Capture the cell that displays the provided text and extract its (X, Y) central coordinate. 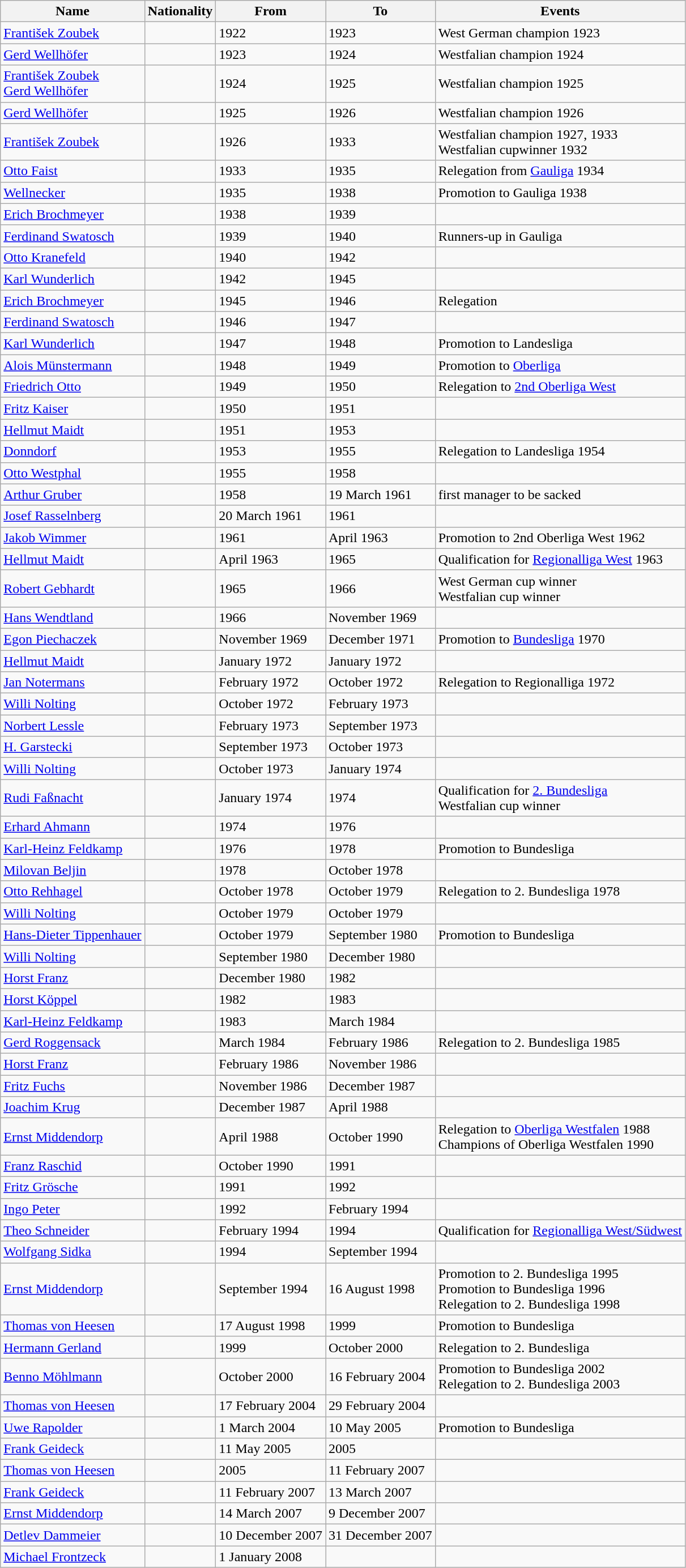
Qualification for Regionalliga West/Südwest (560, 1230)
Jan Notermans (73, 683)
Relegation (560, 301)
Events (560, 11)
16 February 2004 (380, 1377)
Westfalian champion 1927, 1933 Westfalian cupwinner 1932 (560, 142)
Donndorf (73, 451)
Gerd Roggensack (73, 1043)
Norbert Lessle (73, 726)
Promotion to Gauliga 1938 (560, 193)
first manager to be sacked (560, 495)
Relegation to 2. Bundesliga (560, 1347)
Joachim Krug (73, 1107)
9 December 2007 (380, 1514)
Relegation to Landesliga 1954 (560, 451)
13 March 2007 (380, 1492)
Qualification for 2. Bundesliga Westfalian cup winner (560, 798)
Fritz Fuchs (73, 1086)
Name (73, 11)
Ingo Peter (73, 1209)
February 1972 (271, 683)
Alois Münstermann (73, 365)
16 August 1998 (380, 1289)
Nationality (180, 11)
Otto Kranefeld (73, 257)
20 March 1961 (271, 516)
Egon Piechaczek (73, 639)
Promotion to Bundesliga 1970 (560, 639)
Milovan Beljin (73, 870)
31 December 2007 (380, 1535)
Promotion to 2nd Oberliga West 1962 (560, 538)
19 March 1961 (380, 495)
Qualification for Regionalliga West 1963 (560, 559)
From (271, 11)
Promotion to Bundesliga 2002 Relegation to 2. Bundesliga 2003 (560, 1377)
Franz Raschid (73, 1166)
1922 (271, 33)
Horst Köppel (73, 999)
14 March 2007 (271, 1514)
Otto Westphal (73, 473)
Wolfgang Sidka (73, 1252)
West German champion 1923 (560, 33)
Relegation to Regionalliga 1972 (560, 683)
Theo Schneider (73, 1230)
Fritz Kaiser (73, 408)
Promotion to 2. Bundesliga 1995 Promotion to Bundesliga 1996 Relegation to 2. Bundesliga 1998 (560, 1289)
František Zoubek Gerd Wellhöfer (73, 84)
Fritz Grösche (73, 1187)
Rudi Faßnacht (73, 798)
H. Garstecki (73, 747)
11 May 2005 (271, 1449)
29 February 2004 (380, 1405)
Relegation to Oberliga Westfalen 1988 Champions of Oberliga Westfalen 1990 (560, 1136)
10 December 2007 (271, 1535)
1 March 2004 (271, 1427)
Otto Rehhagel (73, 892)
Promotion to Oberliga (560, 365)
To (380, 11)
17 August 1998 (271, 1326)
Michael Frontzeck (73, 1557)
Promotion to Landesliga (560, 344)
Friedrich Otto (73, 387)
17 February 2004 (271, 1405)
Detlev Dammeier (73, 1535)
Relegation from Gauliga 1934 (560, 171)
1 January 2008 (271, 1557)
Westfalian champion 1926 (560, 113)
Jakob Wimmer (73, 538)
Relegation to 2. Bundesliga 1978 (560, 892)
Relegation to 2. Bundesliga 1985 (560, 1043)
Arthur Gruber (73, 495)
Relegation to 2nd Oberliga West (560, 387)
10 May 2005 (380, 1427)
Runners-up in Gauliga (560, 236)
Otto Faist (73, 171)
Hermann Gerland (73, 1347)
Wellnecker (73, 193)
Erhard Ahmann (73, 827)
Benno Möhlmann (73, 1377)
Westfalian champion 1925 (560, 84)
Westfalian champion 1924 (560, 54)
Josef Rasselnberg (73, 516)
Hans-Dieter Tippenhauer (73, 935)
Uwe Rapolder (73, 1427)
December 1971 (380, 639)
Hans Wendtland (73, 617)
Robert Gebhardt (73, 588)
West German cup winner Westfalian cup winner (560, 588)
